Locate the cell with the specified text and output its [X, Y] center coordinate. 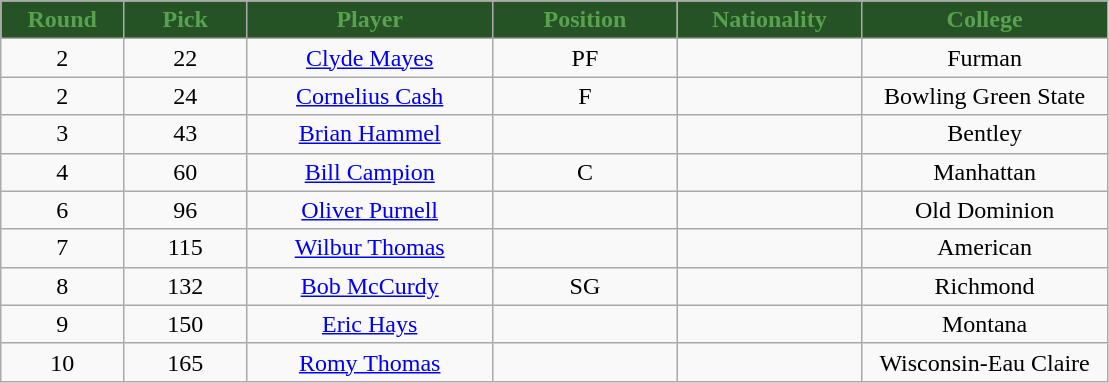
165 [186, 362]
Furman [985, 58]
7 [62, 248]
10 [62, 362]
Oliver Purnell [370, 210]
132 [186, 286]
Player [370, 20]
9 [62, 324]
Richmond [985, 286]
43 [186, 134]
Bob McCurdy [370, 286]
PF [585, 58]
4 [62, 172]
Old Dominion [985, 210]
American [985, 248]
Montana [985, 324]
Wisconsin-Eau Claire [985, 362]
College [985, 20]
Manhattan [985, 172]
96 [186, 210]
Cornelius Cash [370, 96]
Bentley [985, 134]
Round [62, 20]
Position [585, 20]
Wilbur Thomas [370, 248]
Clyde Mayes [370, 58]
C [585, 172]
Romy Thomas [370, 362]
Eric Hays [370, 324]
24 [186, 96]
SG [585, 286]
115 [186, 248]
6 [62, 210]
Bill Campion [370, 172]
150 [186, 324]
Nationality [769, 20]
8 [62, 286]
60 [186, 172]
Bowling Green State [985, 96]
Pick [186, 20]
3 [62, 134]
F [585, 96]
Brian Hammel [370, 134]
22 [186, 58]
